Scan for the cell matching the given text and deliver its [x, y] coordinate at center. 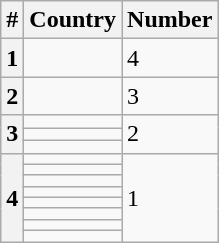
Country [73, 20]
# [12, 20]
Number [170, 20]
